From the cell containing the given text, extract its center point as [X, Y] coordinate. 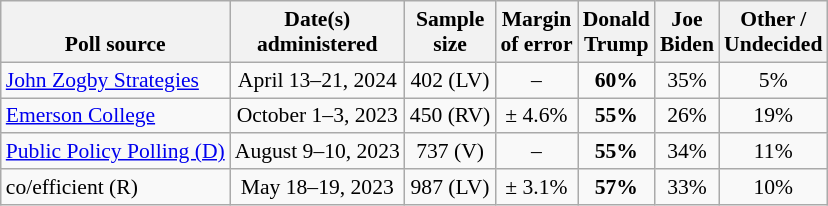
26% [687, 116]
57% [616, 187]
Emerson College [116, 116]
October 1–3, 2023 [318, 116]
19% [773, 116]
± 4.6% [536, 116]
John Zogby Strategies [116, 80]
450 (RV) [450, 116]
402 (LV) [450, 80]
Other /Undecided [773, 32]
Poll source [116, 32]
April 13–21, 2024 [318, 80]
August 9–10, 2023 [318, 152]
Marginof error [536, 32]
Public Policy Polling (D) [116, 152]
± 3.1% [536, 187]
co/efficient (R) [116, 187]
JoeBiden [687, 32]
34% [687, 152]
737 (V) [450, 152]
Date(s)administered [318, 32]
60% [616, 80]
DonaldTrump [616, 32]
May 18–19, 2023 [318, 187]
35% [687, 80]
5% [773, 80]
33% [687, 187]
Samplesize [450, 32]
10% [773, 187]
987 (LV) [450, 187]
11% [773, 152]
